From the cell containing the given text, extract its center point as (x, y) coordinate. 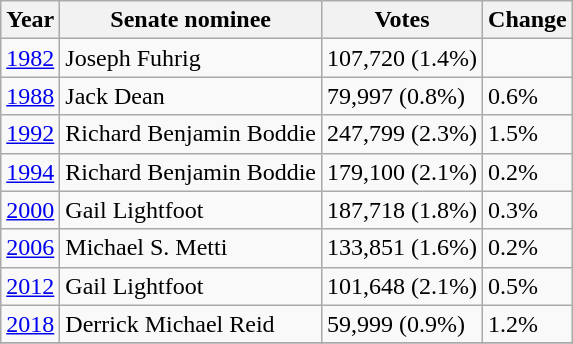
2000 (30, 210)
107,720 (1.4%) (402, 58)
Derrick Michael Reid (191, 324)
2012 (30, 286)
247,799 (2.3%) (402, 134)
1994 (30, 172)
1992 (30, 134)
79,997 (0.8%) (402, 96)
133,851 (1.6%) (402, 248)
59,999 (0.9%) (402, 324)
Year (30, 20)
Jack Dean (191, 96)
187,718 (1.8%) (402, 210)
2006 (30, 248)
0.5% (528, 286)
Change (528, 20)
Michael S. Metti (191, 248)
Joseph Fuhrig (191, 58)
1982 (30, 58)
Votes (402, 20)
Senate nominee (191, 20)
0.6% (528, 96)
1.5% (528, 134)
0.3% (528, 210)
1988 (30, 96)
179,100 (2.1%) (402, 172)
1.2% (528, 324)
101,648 (2.1%) (402, 286)
2018 (30, 324)
